Locate the cell with the specified text and output its [x, y] center coordinate. 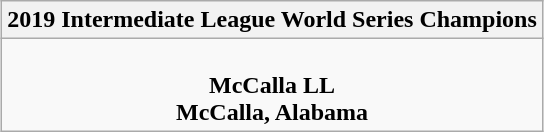
McCalla LLMcCalla, Alabama [272, 85]
2019 Intermediate League World Series Champions [272, 20]
